Locate the cell with the specified text and output its [X, Y] center coordinate. 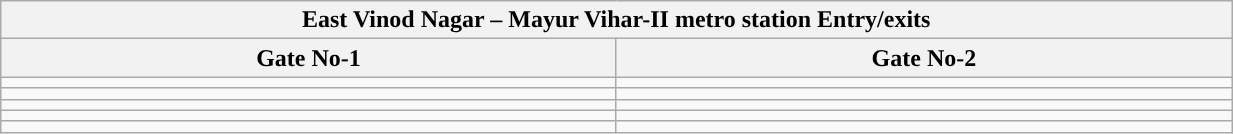
Gate No-2 [924, 58]
Gate No-1 [308, 58]
East Vinod Nagar – Mayur Vihar-II metro station Entry/exits [616, 20]
